Pinpoint the cell where the given text exists, returning its [X, Y] midpoint coordinate. 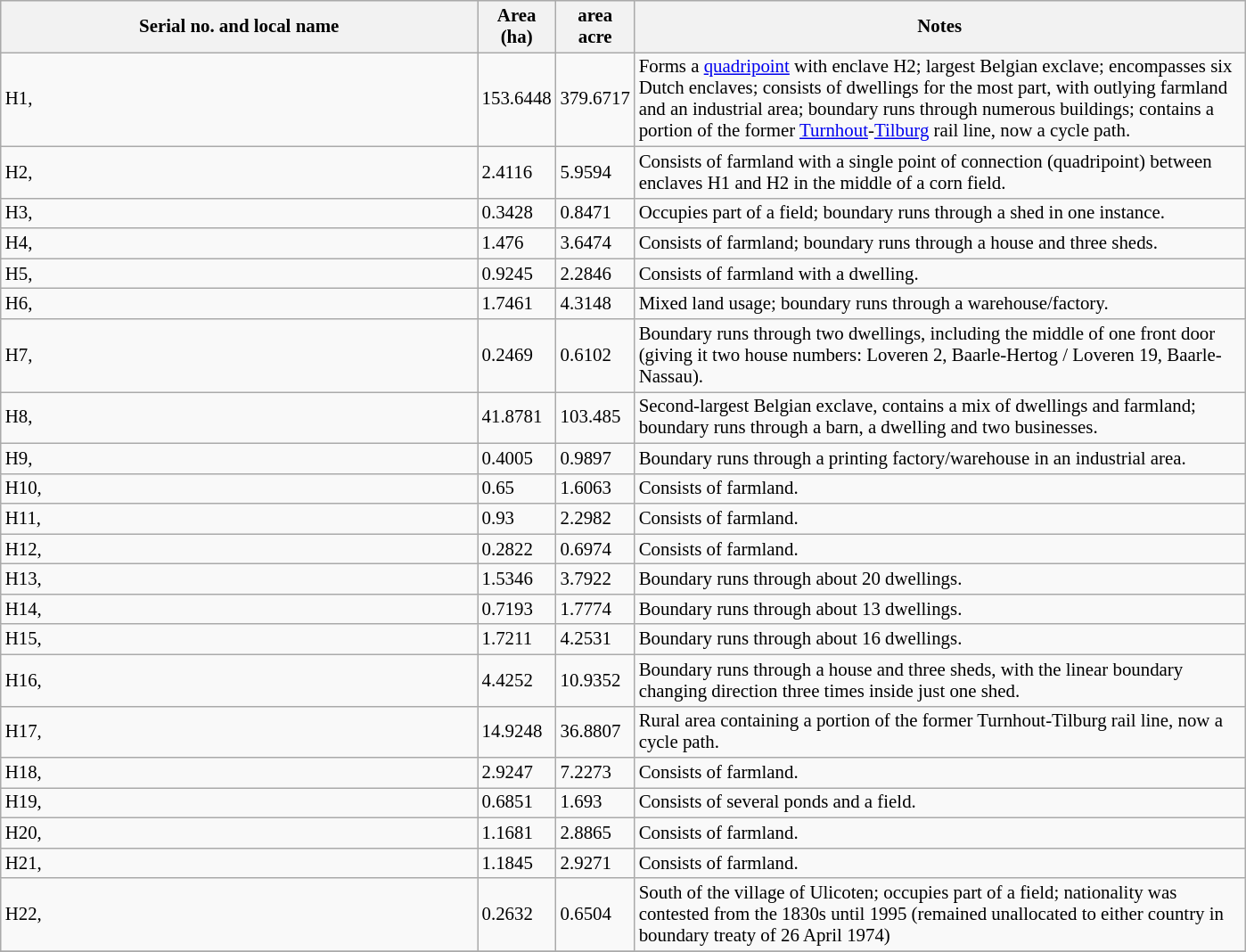
0.4005 [517, 458]
0.9245 [517, 274]
H4, [239, 243]
379.6717 [595, 99]
1.1845 [517, 863]
H13, [239, 579]
Occupies part of a field; boundary runs through a shed in one instance. [939, 213]
Second-largest Belgian exclave, contains a mix of dwellings and farmland; boundary runs through a barn, a dwelling and two businesses. [939, 417]
0.6974 [595, 549]
Consists of farmland with a dwelling. [939, 274]
H6, [239, 304]
1.5346 [517, 579]
1.7211 [517, 639]
Consists of several ponds and a field. [939, 803]
H21, [239, 863]
Boundary runs through about 16 dwellings. [939, 639]
Boundary runs through about 20 dwellings. [939, 579]
103.485 [595, 417]
0.7193 [517, 609]
Boundary runs through a printing factory/warehouse in an industrial area. [939, 458]
H15, [239, 639]
3.7922 [595, 579]
H2, [239, 172]
H3, [239, 213]
Boundary runs through about 13 dwellings. [939, 609]
1.1681 [517, 833]
1.693 [595, 803]
1.476 [517, 243]
H18, [239, 773]
H9, [239, 458]
H11, [239, 519]
Rural area containing a portion of the former Turnhout-Tilburg rail line, now a cycle path. [939, 732]
2.4116 [517, 172]
0.2632 [517, 915]
0.9897 [595, 458]
2.9247 [517, 773]
3.6474 [595, 243]
4.3148 [595, 304]
0.3428 [517, 213]
Consists of farmland with a single point of connection (quadripoint) between enclaves H1 and H2 in the middle of a corn field. [939, 172]
H12, [239, 549]
H16, [239, 680]
0.8471 [595, 213]
10.9352 [595, 680]
H7, [239, 356]
0.2469 [517, 356]
0.6851 [517, 803]
0.65 [517, 488]
H20, [239, 833]
areaacre [595, 27]
2.8865 [595, 833]
Mixed land usage; boundary runs through a warehouse/factory. [939, 304]
5.9594 [595, 172]
H19, [239, 803]
H10, [239, 488]
1.6063 [595, 488]
H14, [239, 609]
H17, [239, 732]
0.6504 [595, 915]
4.4252 [517, 680]
0.6102 [595, 356]
2.2846 [595, 274]
Notes [939, 27]
Boundary runs through a house and three sheds, with the linear boundary changing direction three times inside just one shed. [939, 680]
Area (ha) [517, 27]
4.2531 [595, 639]
2.2982 [595, 519]
2.9271 [595, 863]
0.2822 [517, 549]
Consists of farmland; boundary runs through a house and three sheds. [939, 243]
Serial no. and local name [239, 27]
0.93 [517, 519]
41.8781 [517, 417]
H5, [239, 274]
H22, [239, 915]
7.2273 [595, 773]
14.9248 [517, 732]
H1, [239, 99]
1.7461 [517, 304]
H8, [239, 417]
36.8807 [595, 732]
153.6448 [517, 99]
1.7774 [595, 609]
